Pinpoint the cell where the given text exists, returning its (X, Y) midpoint coordinate. 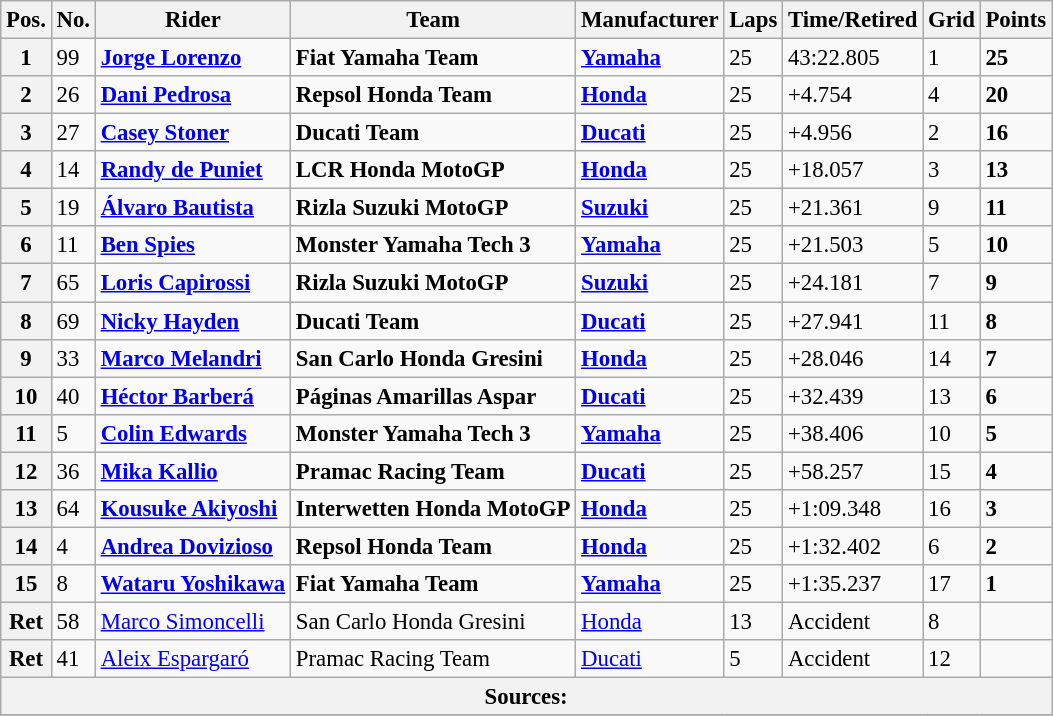
Andrea Dovizioso (192, 546)
+1:32.402 (853, 546)
Kousuke Akiyoshi (192, 509)
+4.754 (853, 95)
Time/Retired (853, 20)
Marco Simoncelli (192, 621)
Interwetten Honda MotoGP (434, 509)
Colin Edwards (192, 433)
+21.503 (853, 245)
27 (73, 133)
Álvaro Bautista (192, 208)
Héctor Barberá (192, 396)
Marco Melandri (192, 358)
No. (73, 20)
17 (952, 584)
Wataru Yoshikawa (192, 584)
LCR Honda MotoGP (434, 170)
+18.057 (853, 170)
64 (73, 509)
65 (73, 283)
33 (73, 358)
Casey Stoner (192, 133)
36 (73, 471)
Aleix Espargaró (192, 659)
Laps (754, 20)
Pos. (26, 20)
Páginas Amarillas Aspar (434, 396)
+58.257 (853, 471)
Randy de Puniet (192, 170)
40 (73, 396)
+28.046 (853, 358)
19 (73, 208)
99 (73, 58)
Manufacturer (650, 20)
41 (73, 659)
20 (1016, 95)
+1:09.348 (853, 509)
+27.941 (853, 321)
69 (73, 321)
+24.181 (853, 283)
Sources: (526, 697)
+21.361 (853, 208)
Ben Spies (192, 245)
43:22.805 (853, 58)
+38.406 (853, 433)
58 (73, 621)
Mika Kallio (192, 471)
Nicky Hayden (192, 321)
Grid (952, 20)
Team (434, 20)
Dani Pedrosa (192, 95)
26 (73, 95)
Rider (192, 20)
+1:35.237 (853, 584)
Points (1016, 20)
+32.439 (853, 396)
Loris Capirossi (192, 283)
Jorge Lorenzo (192, 58)
+4.956 (853, 133)
